Return the (x, y) coordinate for the center point of the cell that contains the specified text.  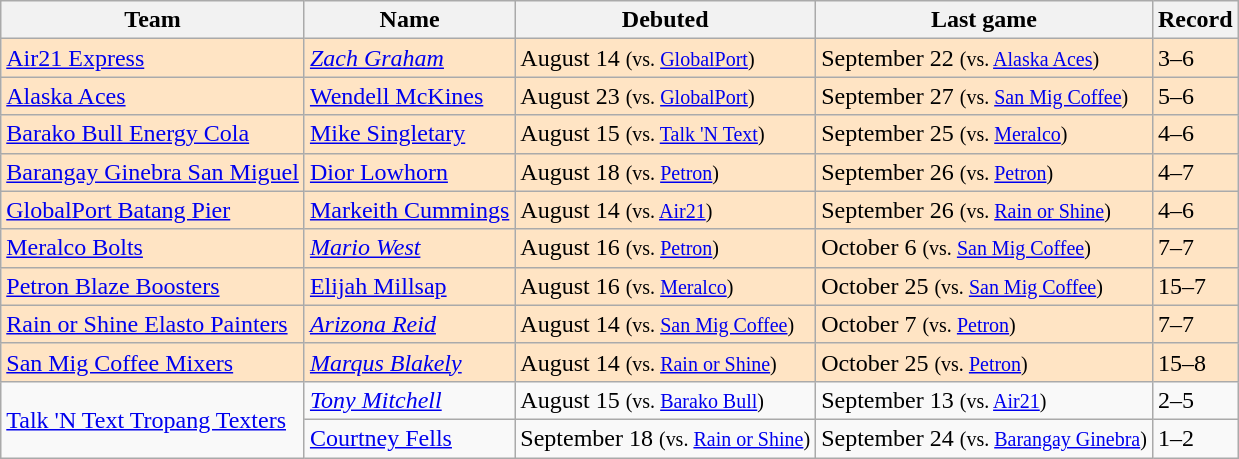
Record (1195, 20)
October 25 (vs. San Mig Coffee) (984, 286)
Dior Lowhorn (409, 172)
September 27 (vs. San Mig Coffee) (984, 96)
Rain or Shine Elasto Painters (153, 324)
Barangay Ginebra San Miguel (153, 172)
September 26 (vs. Rain or Shine) (984, 210)
August 16 (vs. Meralco) (666, 286)
August 23 (vs. GlobalPort) (666, 96)
September 13 (vs. Air21) (984, 400)
August 14 (vs. Rain or Shine) (666, 362)
August 18 (vs. Petron) (666, 172)
Talk 'N Text Tropang Texters (153, 419)
August 14 (vs. GlobalPort) (666, 58)
Mario West (409, 248)
September 25 (vs. Meralco) (984, 134)
October 25 (vs. Petron) (984, 362)
September 26 (vs. Petron) (984, 172)
Courtney Fells (409, 438)
Zach Graham (409, 58)
3–6 (1195, 58)
September 24 (vs. Barangay Ginebra) (984, 438)
Last game (984, 20)
August 14 (vs. San Mig Coffee) (666, 324)
Air21 Express (153, 58)
Tony Mitchell (409, 400)
September 18 (vs. Rain or Shine) (666, 438)
Markeith Cummings (409, 210)
Petron Blaze Boosters (153, 286)
Debuted (666, 20)
San Mig Coffee Mixers (153, 362)
15–8 (1195, 362)
August 15 (vs. Talk 'N Text) (666, 134)
1–2 (1195, 438)
October 7 (vs. Petron) (984, 324)
Wendell McKines (409, 96)
Barako Bull Energy Cola (153, 134)
Meralco Bolts (153, 248)
4–7 (1195, 172)
Mike Singletary (409, 134)
October 6 (vs. San Mig Coffee) (984, 248)
15–7 (1195, 286)
Arizona Reid (409, 324)
Name (409, 20)
August 15 (vs. Barako Bull) (666, 400)
Alaska Aces (153, 96)
2–5 (1195, 400)
5–6 (1195, 96)
Marqus Blakely (409, 362)
August 14 (vs. Air21) (666, 210)
GlobalPort Batang Pier (153, 210)
Elijah Millsap (409, 286)
August 16 (vs. Petron) (666, 248)
September 22 (vs. Alaska Aces) (984, 58)
Team (153, 20)
